From the cell containing the given text, extract its center point as [X, Y] coordinate. 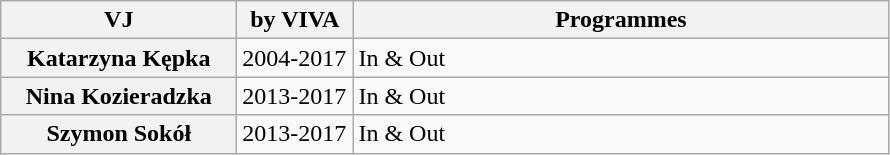
by VIVA [295, 20]
2004-2017 [295, 58]
Katarzyna Kępka [119, 58]
Programmes [621, 20]
VJ [119, 20]
Nina Kozieradzka [119, 96]
Szymon Sokół [119, 134]
